Return the (x, y) coordinate for the center point of the cell that contains the specified text.  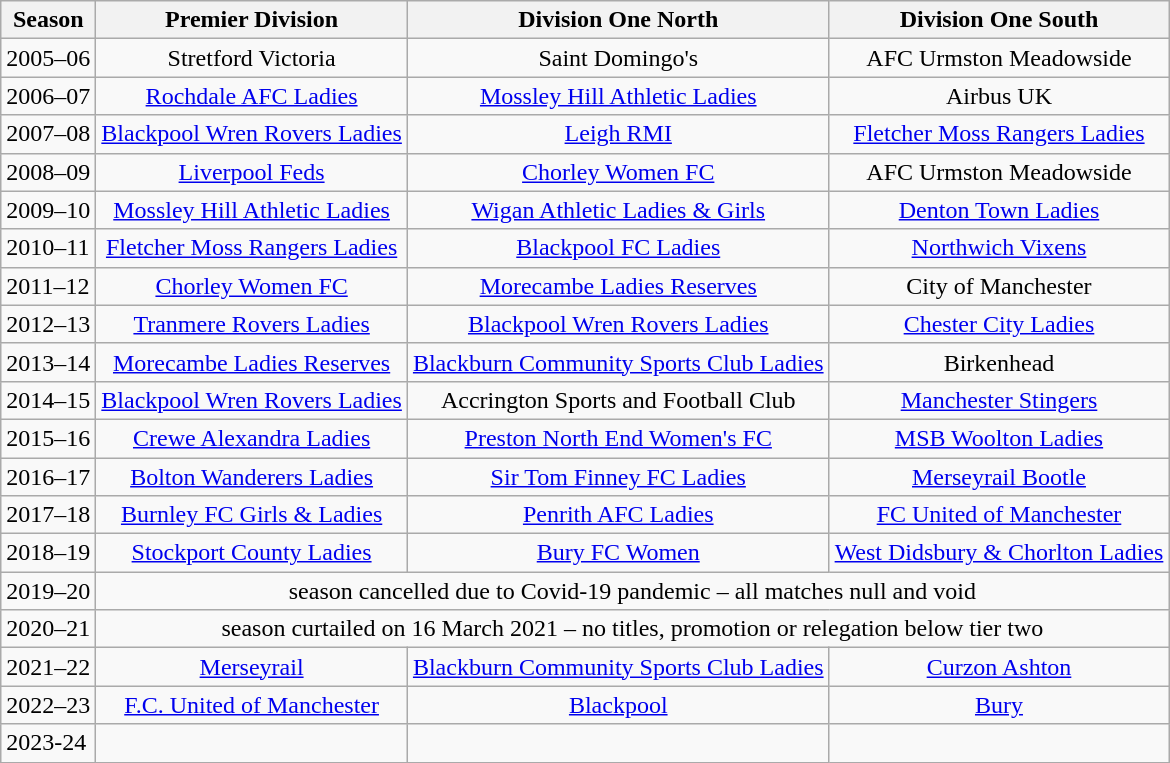
Bolton Wanderers Ladies (252, 477)
2007–08 (48, 134)
season curtailed on 16 March 2021 – no titles, promotion or relegation below tier two (632, 629)
2006–07 (48, 96)
2022–23 (48, 705)
Division One South (999, 20)
Bury FC Women (618, 553)
Sir Tom Finney FC Ladies (618, 477)
2010–11 (48, 248)
Premier Division (252, 20)
Stretford Victoria (252, 58)
2017–18 (48, 515)
Blackpool FC Ladies (618, 248)
F.C. United of Manchester (252, 705)
2019–20 (48, 591)
2012–13 (48, 324)
Saint Domingo's (618, 58)
Penrith AFC Ladies (618, 515)
Preston North End Women's FC (618, 438)
Leigh RMI (618, 134)
FC United of Manchester (999, 515)
Liverpool Feds (252, 172)
Season (48, 20)
2016–17 (48, 477)
2021–22 (48, 667)
Tranmere Rovers Ladies (252, 324)
Bury (999, 705)
Northwich Vixens (999, 248)
2018–19 (48, 553)
season cancelled due to Covid-19 pandemic – all matches null and void (632, 591)
Burnley FC Girls & Ladies (252, 515)
MSB Woolton Ladies (999, 438)
2013–14 (48, 362)
2014–15 (48, 400)
Division One North (618, 20)
City of Manchester (999, 286)
Manchester Stingers (999, 400)
2009–10 (48, 210)
Accrington Sports and Football Club (618, 400)
Denton Town Ladies (999, 210)
2023-24 (48, 743)
2005–06 (48, 58)
Merseyrail Bootle (999, 477)
Merseyrail (252, 667)
Rochdale AFC Ladies (252, 96)
2011–12 (48, 286)
2008–09 (48, 172)
Stockport County Ladies (252, 553)
2020–21 (48, 629)
Chester City Ladies (999, 324)
Curzon Ashton (999, 667)
Blackpool (618, 705)
Airbus UK (999, 96)
Wigan Athletic Ladies & Girls (618, 210)
Birkenhead (999, 362)
Crewe Alexandra Ladies (252, 438)
2015–16 (48, 438)
West Didsbury & Chorlton Ladies (999, 553)
